Capture the cell that displays the provided text and extract its (X, Y) central coordinate. 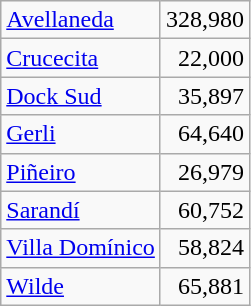
22,000 (204, 58)
Gerli (81, 134)
58,824 (204, 248)
Piñeiro (81, 172)
328,980 (204, 20)
26,979 (204, 172)
Villa Domínico (81, 248)
Sarandí (81, 210)
35,897 (204, 96)
60,752 (204, 210)
Crucecita (81, 58)
Wilde (81, 286)
Dock Sud (81, 96)
65,881 (204, 286)
64,640 (204, 134)
Avellaneda (81, 20)
